For the text-containing cell, return its midpoint in (X, Y) coordinate format. 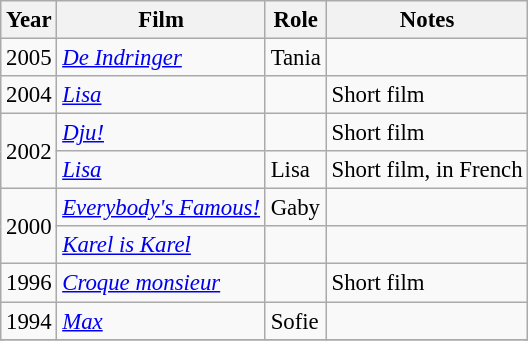
2004 (29, 95)
Dju! (161, 133)
De Indringer (161, 58)
Gaby (296, 208)
Everybody's Famous! (161, 208)
Sofie (296, 321)
Croque monsieur (161, 283)
2000 (29, 226)
2005 (29, 58)
Max (161, 321)
1996 (29, 283)
Role (296, 20)
Film (161, 20)
1994 (29, 321)
2002 (29, 152)
Notes (427, 20)
Year (29, 20)
Karel is Karel (161, 245)
Tania (296, 58)
Short film, in French (427, 170)
